Detect which cell encompasses the target text, then output its (X, Y) center coordinate. 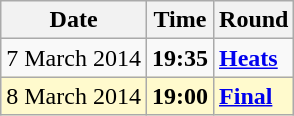
Final (254, 96)
19:00 (180, 96)
19:35 (180, 58)
7 March 2014 (74, 58)
Heats (254, 58)
Round (254, 20)
Time (180, 20)
Date (74, 20)
8 March 2014 (74, 96)
